Capture the cell that displays the provided text and extract its [X, Y] central coordinate. 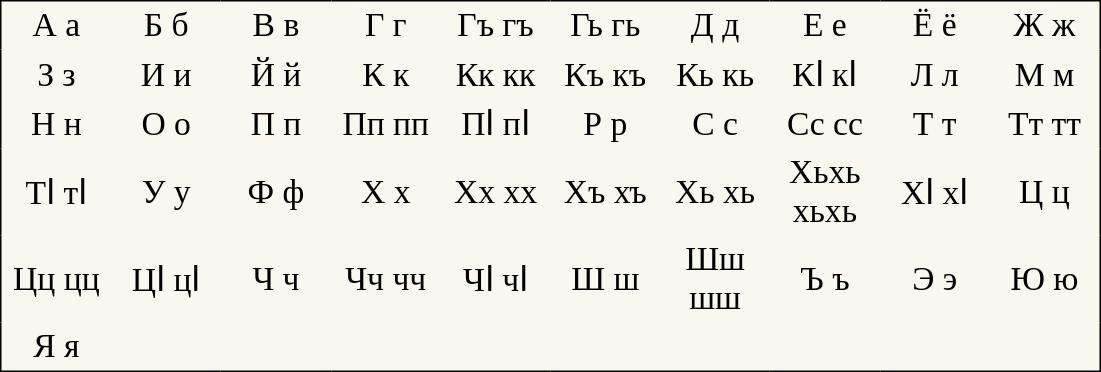
Я я [56, 346]
Ё ё [935, 26]
Л л [935, 75]
Ж ж [1046, 26]
Хъ хъ [605, 192]
З з [56, 75]
Хьхь хьхь [825, 192]
Гъ гъ [496, 26]
Цӏ цӏ [166, 280]
С с [715, 124]
Чч чч [386, 280]
Н н [56, 124]
Ф ф [276, 192]
А а [56, 26]
М м [1046, 75]
Пӏ пӏ [496, 124]
Т т [935, 124]
Хӏ хӏ [935, 192]
Къ къ [605, 75]
Тӏ тӏ [56, 192]
Ш ш [605, 280]
Ъ ъ [825, 280]
Кк кк [496, 75]
Хь хь [715, 192]
Й й [276, 75]
Пп пп [386, 124]
Шш шш [715, 280]
Гь гь [605, 26]
В в [276, 26]
Чӏ чӏ [496, 280]
Б б [166, 26]
Е е [825, 26]
У у [166, 192]
И и [166, 75]
Кӏ кӏ [825, 75]
Ч ч [276, 280]
Р р [605, 124]
О о [166, 124]
Х х [386, 192]
Кь кь [715, 75]
Хх хх [496, 192]
Ю ю [1046, 280]
Ц ц [1046, 192]
К к [386, 75]
Цц цц [56, 280]
Г г [386, 26]
Э э [935, 280]
Сс сс [825, 124]
Д д [715, 26]
Тт тт [1046, 124]
П п [276, 124]
